Determine the (x, y) coordinate at the center of the cell enclosing the given text.  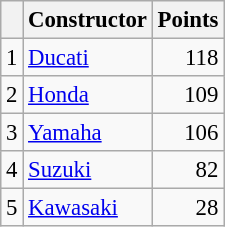
3 (12, 133)
Yamaha (88, 133)
Constructor (88, 20)
4 (12, 170)
5 (12, 208)
Ducati (88, 58)
1 (12, 58)
2 (12, 95)
28 (188, 208)
Honda (88, 95)
109 (188, 95)
Suzuki (88, 170)
118 (188, 58)
106 (188, 133)
Kawasaki (88, 208)
Points (188, 20)
82 (188, 170)
